Detect which cell encompasses the target text, then output its (x, y) center coordinate. 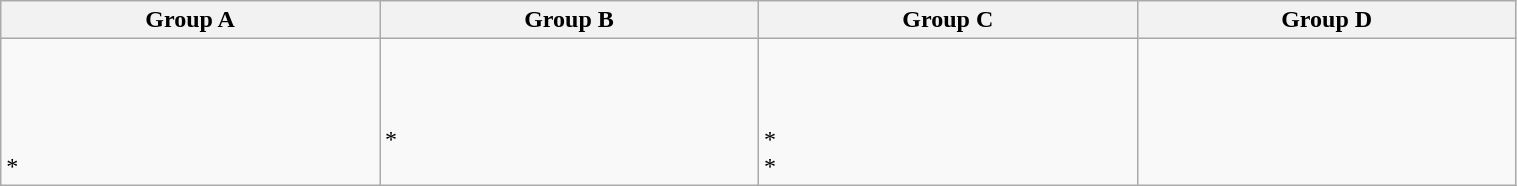
* * (948, 112)
Group B (570, 20)
Group D (1326, 20)
Group C (948, 20)
Group A (190, 20)
